Determine the (X, Y) coordinate at the center of the cell enclosing the given text.  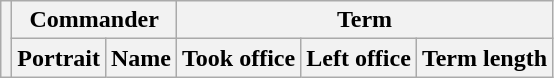
Commander (94, 20)
Portrait (59, 58)
Term (365, 20)
Took office (239, 58)
Term length (484, 58)
Left office (359, 58)
Name (140, 58)
